Search for the cell housing the specified text and yield its [X, Y] center coordinate. 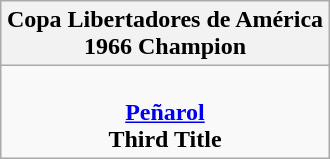
Copa Libertadores de América1966 Champion [164, 34]
PeñarolThird Title [164, 112]
